Pinpoint the cell where the given text exists, returning its [x, y] midpoint coordinate. 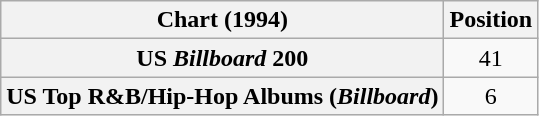
US Billboard 200 [222, 58]
Position [491, 20]
Chart (1994) [222, 20]
US Top R&B/Hip-Hop Albums (Billboard) [222, 96]
41 [491, 58]
6 [491, 96]
